Scan for the cell matching the given text and deliver its (x, y) coordinate at center. 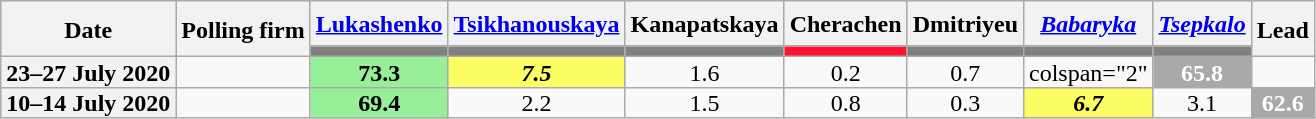
Lead (1282, 29)
Lukashenko (379, 24)
Dmitriyeu (965, 24)
0.8 (846, 102)
Tsikhanouskaya (536, 24)
Babaryka (1089, 24)
Polling firm (243, 29)
23–27 July 2020 (88, 72)
62.6 (1282, 102)
65.8 (1202, 72)
73.3 (379, 72)
Tsepkalo (1202, 24)
0.2 (846, 72)
colspan="2" (1089, 72)
1.6 (704, 72)
6.7 (1089, 102)
69.4 (379, 102)
10–14 July 2020 (88, 102)
Kanapatskaya (704, 24)
3.1 (1202, 102)
Cherachen (846, 24)
2.2 (536, 102)
1.5 (704, 102)
0.3 (965, 102)
7.5 (536, 72)
Date (88, 29)
0.7 (965, 72)
